Return [x, y] of the center of cell containing provided text 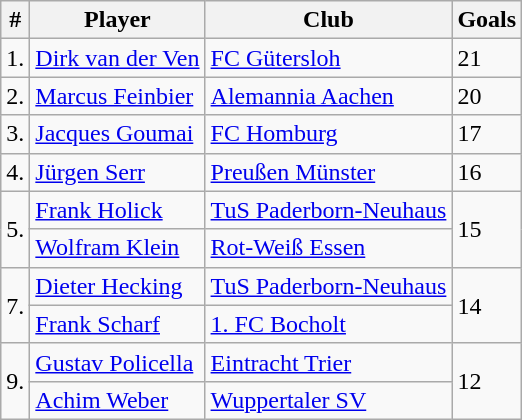
7. [16, 305]
Dieter Hecking [118, 286]
FC Homburg [328, 134]
Frank Holick [118, 210]
9. [16, 381]
15 [487, 229]
Marcus Feinbier [118, 96]
Dirk van der Ven [118, 58]
Achim Weber [118, 400]
5. [16, 229]
Wuppertaler SV [328, 400]
3. [16, 134]
1. FC Bocholt [328, 324]
Club [328, 20]
20 [487, 96]
Wolfram Klein [118, 248]
Preußen Münster [328, 172]
17 [487, 134]
Player [118, 20]
FC Gütersloh [328, 58]
Gustav Policella [118, 362]
2. [16, 96]
Jacques Goumai [118, 134]
Eintracht Trier [328, 362]
Alemannia Aachen [328, 96]
14 [487, 305]
1. [16, 58]
4. [16, 172]
Goals [487, 20]
Rot-Weiß Essen [328, 248]
21 [487, 58]
16 [487, 172]
12 [487, 381]
Frank Scharf [118, 324]
Jürgen Serr [118, 172]
# [16, 20]
